Pinpoint the cell where the given text exists, returning its (x, y) midpoint coordinate. 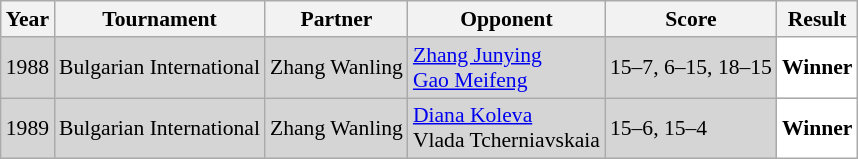
15–7, 6–15, 18–15 (691, 68)
1988 (28, 68)
1989 (28, 128)
Tournament (160, 19)
Diana Koleva Vlada Tcherniavskaia (506, 128)
15–6, 15–4 (691, 128)
Zhang Junying Gao Meifeng (506, 68)
Opponent (506, 19)
Partner (336, 19)
Year (28, 19)
Result (818, 19)
Score (691, 19)
